Search for the cell housing the specified text and yield its [X, Y] center coordinate. 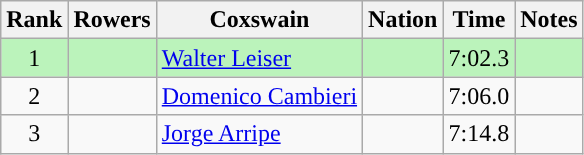
Nation [403, 20]
7:02.3 [479, 58]
7:06.0 [479, 96]
Domenico Cambieri [259, 96]
Jorge Arripe [259, 134]
Rowers [112, 20]
Rank [34, 20]
Coxswain [259, 20]
Time [479, 20]
2 [34, 96]
Notes [549, 20]
Walter Leiser [259, 58]
7:14.8 [479, 134]
3 [34, 134]
1 [34, 58]
